Pinpoint the cell where the given text exists, returning its (X, Y) midpoint coordinate. 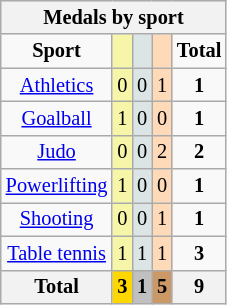
Shooting (57, 219)
Powerlifting (57, 186)
Goalball (57, 118)
Sport (57, 51)
Table tennis (57, 253)
9 (199, 287)
5 (162, 287)
Judo (57, 152)
Medals by sport (114, 17)
Athletics (57, 85)
